Output the [x, y] coordinate of the center of the cell containing the given text.  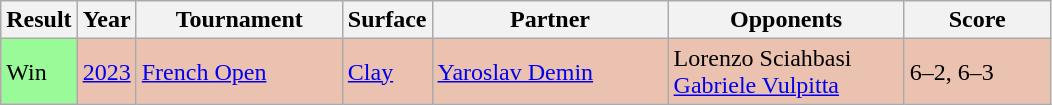
Surface [387, 20]
Yaroslav Demin [550, 72]
Win [39, 72]
Lorenzo Sciahbasi Gabriele Vulpitta [786, 72]
Partner [550, 20]
Clay [387, 72]
Result [39, 20]
2023 [106, 72]
6–2, 6–3 [977, 72]
French Open [239, 72]
Score [977, 20]
Year [106, 20]
Tournament [239, 20]
Opponents [786, 20]
